Capture the cell that displays the provided text and extract its [X, Y] central coordinate. 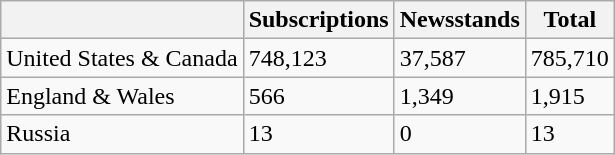
United States & Canada [122, 58]
1,915 [570, 96]
England & Wales [122, 96]
566 [318, 96]
Total [570, 20]
785,710 [570, 58]
748,123 [318, 58]
Russia [122, 134]
1,349 [460, 96]
37,587 [460, 58]
0 [460, 134]
Newsstands [460, 20]
Subscriptions [318, 20]
